Identify which cell holds the provided text, then report its [X, Y] central coordinate. 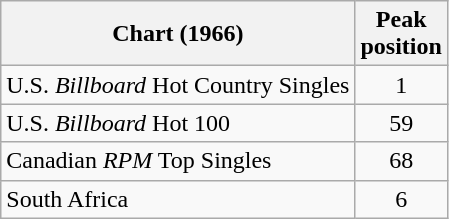
U.S. Billboard Hot 100 [178, 123]
Chart (1966) [178, 34]
South Africa [178, 199]
Canadian RPM Top Singles [178, 161]
1 [401, 85]
6 [401, 199]
68 [401, 161]
59 [401, 123]
Peakposition [401, 34]
U.S. Billboard Hot Country Singles [178, 85]
